Identify which cell holds the provided text, then report its [x, y] central coordinate. 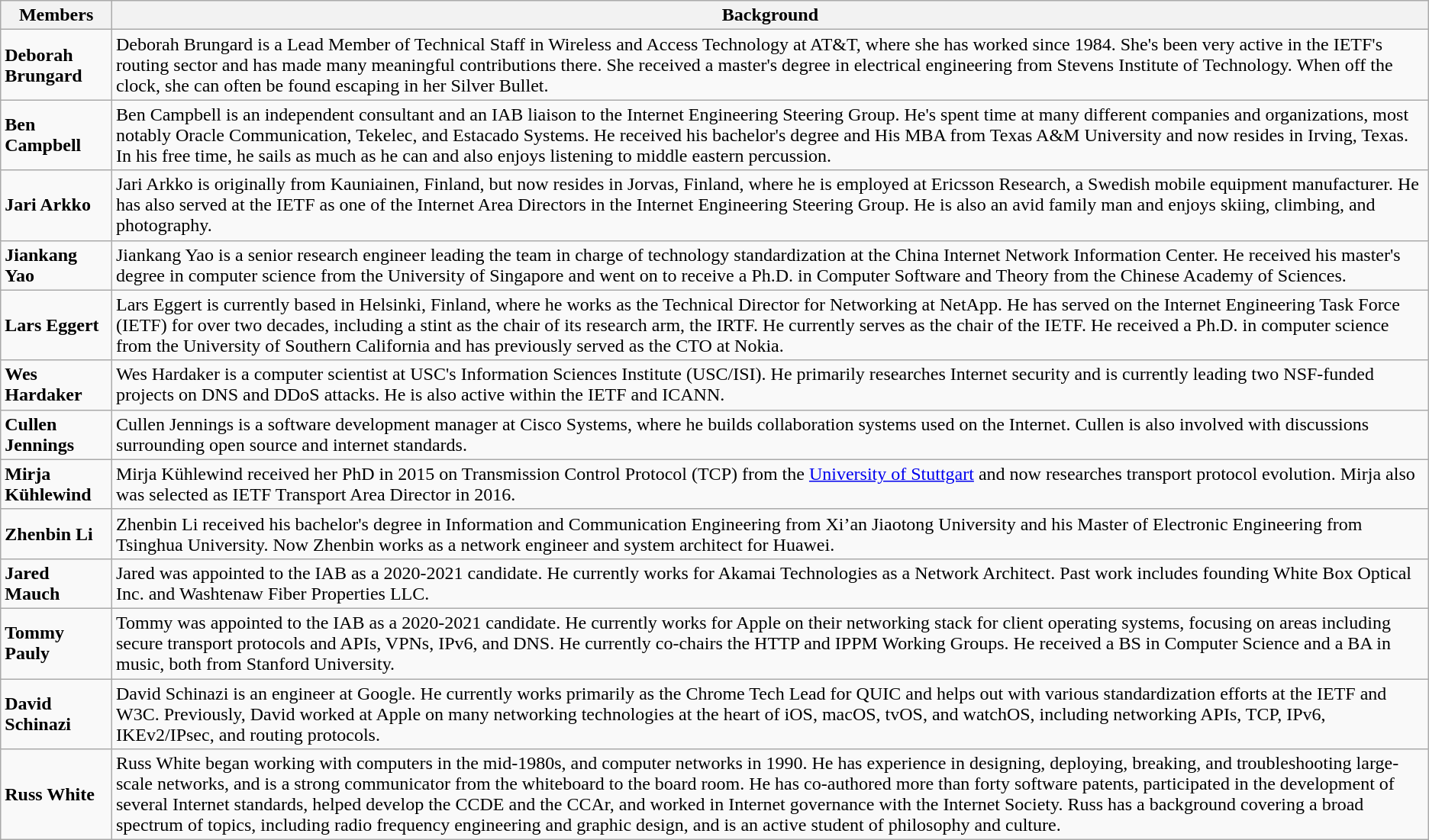
Ben Campbell [56, 135]
Members [56, 15]
Deborah Brungard [56, 65]
Background [769, 15]
Tommy Pauly [56, 643]
Zhenbin Li [56, 534]
Jiankang Yao [56, 266]
Cullen Jennings [56, 435]
Lars Eggert [56, 325]
Jari Arkko [56, 205]
Russ White [56, 795]
Wes Hardaker [56, 385]
Mirja Kühlewind [56, 484]
Jared Mauch [56, 583]
David Schinazi [56, 714]
